Extract the [X, Y] coordinate from the center of the cell holding the provided text.  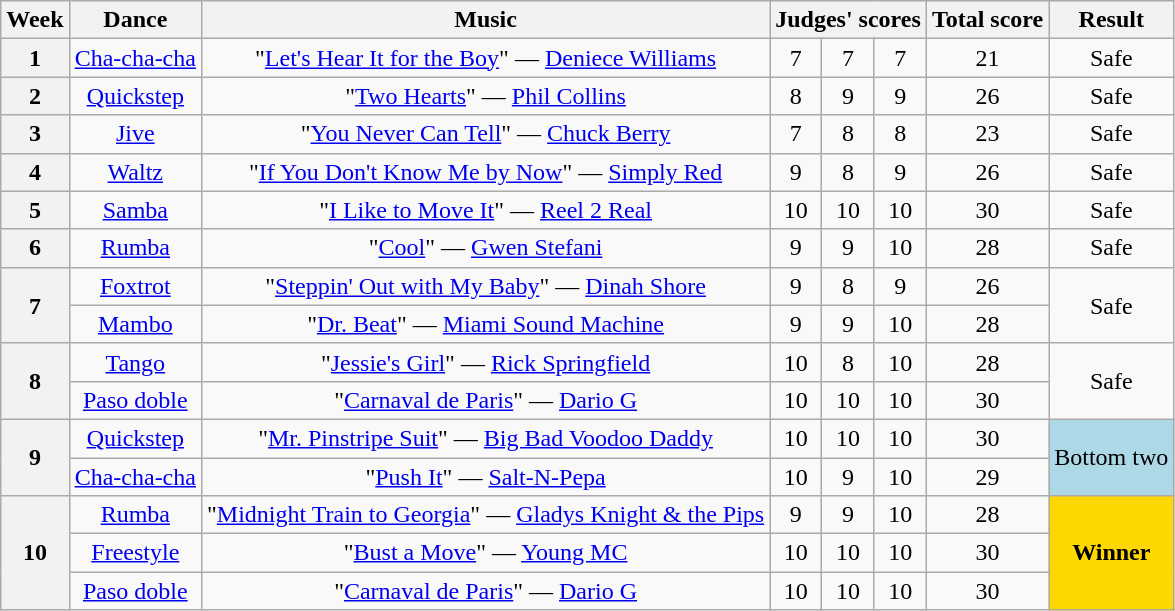
"Mr. Pinstripe Suit" — Big Bad Voodoo Daddy [485, 438]
"Let's Hear It for the Boy" — Deniece Williams [485, 58]
Mambo [135, 324]
"Jessie's Girl" — Rick Springfield [485, 362]
"Bust a Move" — Young MC [485, 553]
Freestyle [135, 553]
6 [35, 248]
23 [987, 134]
"You Never Can Tell" — Chuck Berry [485, 134]
29 [987, 477]
"If You Don't Know Me by Now" — Simply Red [485, 172]
Week [35, 20]
2 [35, 96]
Winner [1112, 553]
"Push It" — Salt-N-Pepa [485, 477]
1 [35, 58]
Dance [135, 20]
Total score [987, 20]
4 [35, 172]
5 [35, 210]
Tango [135, 362]
"Steppin' Out with My Baby" — Dinah Shore [485, 286]
Foxtrot [135, 286]
"I Like to Move It" — Reel 2 Real [485, 210]
21 [987, 58]
"Midnight Train to Georgia" — Gladys Knight & the Pips [485, 515]
3 [35, 134]
Samba [135, 210]
"Cool" — Gwen Stefani [485, 248]
Music [485, 20]
"Dr. Beat" — Miami Sound Machine [485, 324]
Jive [135, 134]
Result [1112, 20]
"Two Hearts" — Phil Collins [485, 96]
Waltz [135, 172]
Bottom two [1112, 457]
Judges' scores [848, 20]
